From the cell containing the given text, extract its center point as (X, Y) coordinate. 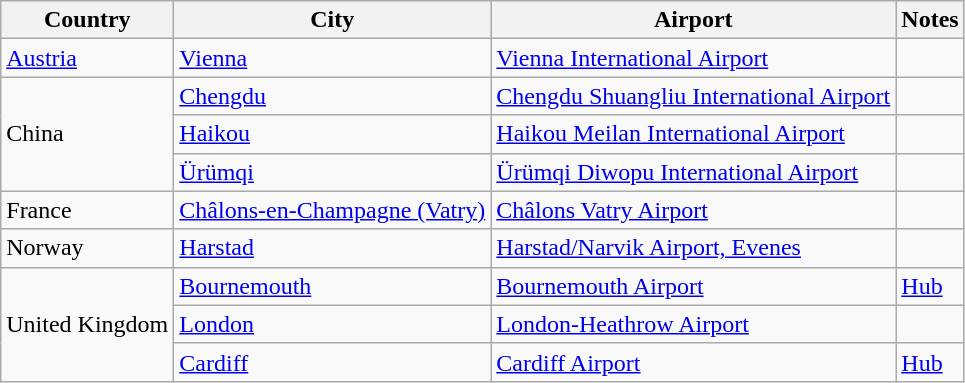
London-Heathrow Airport (694, 324)
Haikou (332, 134)
Châlons Vatry Airport (694, 210)
Bournemouth Airport (694, 286)
Chengdu Shuangliu International Airport (694, 96)
Harstad/Narvik Airport, Evenes (694, 248)
Cardiff (332, 362)
Airport (694, 20)
France (88, 210)
China (88, 134)
Ürümqi (332, 172)
Cardiff Airport (694, 362)
Châlons-en-Champagne (Vatry) (332, 210)
Austria (88, 58)
Norway (88, 248)
Vienna (332, 58)
Notes (930, 20)
Chengdu (332, 96)
Bournemouth (332, 286)
Ürümqi Diwopu International Airport (694, 172)
Harstad (332, 248)
United Kingdom (88, 324)
Haikou Meilan International Airport (694, 134)
Vienna International Airport (694, 58)
City (332, 20)
Country (88, 20)
London (332, 324)
